Locate the cell with the specified text and output its [X, Y] center coordinate. 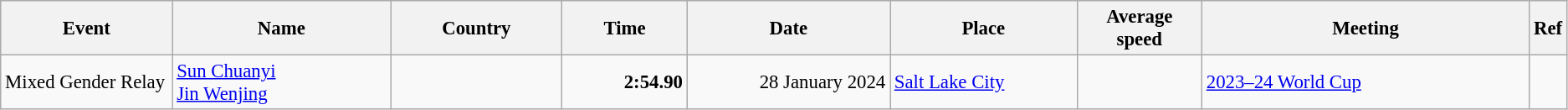
2:54.90 [624, 82]
Time [624, 29]
Average speed [1140, 29]
Date [788, 29]
Country [477, 29]
Mixed Gender Relay [87, 82]
2023–24 World Cup [1366, 82]
Salt Lake City [984, 82]
Sun ChuanyiJin Wenjing [281, 82]
Event [87, 29]
Name [281, 29]
Place [984, 29]
Meeting [1366, 29]
28 January 2024 [788, 82]
Ref [1548, 29]
